Find where the given text appears and provide that cell's center as [X, Y] coordinate. 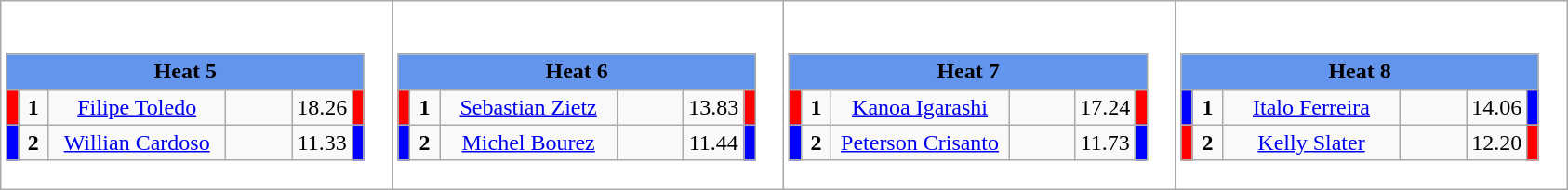
13.83 [714, 107]
Filipe Toledo [138, 107]
Heat 6 1 Sebastian Zietz 13.83 2 Michel Bourez 11.44 [588, 95]
Heat 5 [185, 72]
Willian Cardoso [138, 142]
Italo Ferreira [1311, 107]
Michel Bourez [528, 142]
Peterson Crisanto [921, 142]
11.33 [322, 142]
Sebastian Zietz [528, 107]
12.20 [1497, 142]
Heat 8 [1360, 72]
14.06 [1497, 107]
17.24 [1105, 107]
11.44 [714, 142]
Kanoa Igarashi [921, 107]
11.73 [1105, 142]
18.26 [322, 107]
Heat 7 1 Kanoa Igarashi 17.24 2 Peterson Crisanto 11.73 [980, 95]
Heat 5 1 Filipe Toledo 18.26 2 Willian Cardoso 11.33 [197, 95]
Heat 6 [577, 72]
Kelly Slater [1311, 142]
Heat 8 1 Italo Ferreira 14.06 2 Kelly Slater 12.20 [1371, 95]
Heat 7 [968, 72]
